Extract the [x, y] coordinate from the center of the cell holding the provided text.  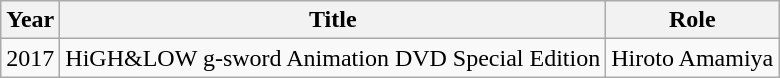
Hiroto Amamiya [692, 58]
Year [30, 20]
Role [692, 20]
Title [333, 20]
2017 [30, 58]
HiGH&LOW g-sword Animation DVD Special Edition [333, 58]
